Provide the (x, y) coordinate of the cell's center where the given text is located.  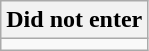
Did not enter (74, 20)
